Search for the cell housing the specified text and yield its (x, y) center coordinate. 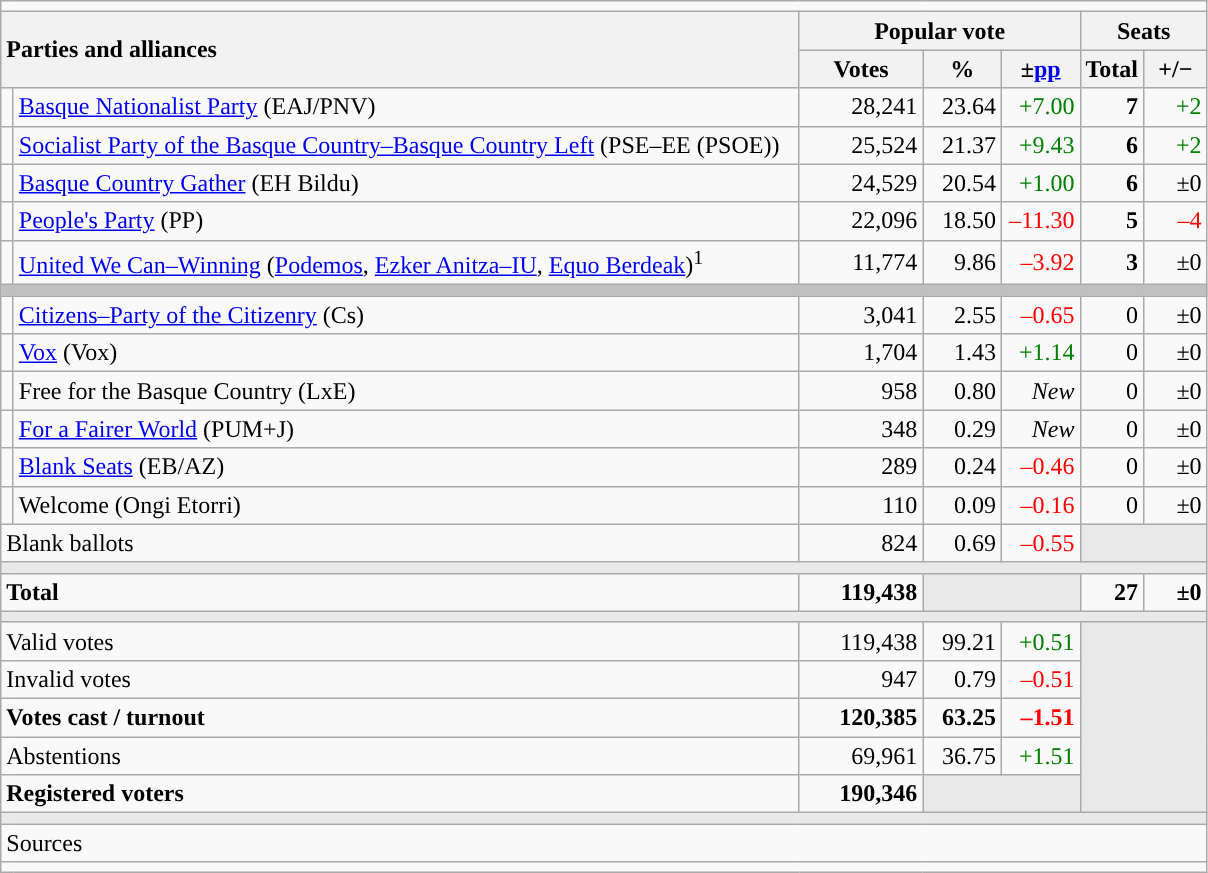
21.37 (962, 145)
+0.51 (1040, 641)
Invalid votes (400, 679)
Free for the Basque Country (LxE) (406, 391)
–4 (1176, 221)
Votes (861, 69)
% (962, 69)
Vox (Vox) (406, 353)
–0.55 (1040, 543)
Basque Country Gather (EH Bildu) (406, 183)
Votes cast / turnout (400, 718)
99.21 (962, 641)
1,704 (861, 353)
Blank ballots (400, 543)
Citizens–Party of the Citizenry (Cs) (406, 315)
–0.46 (1040, 467)
±pp (1040, 69)
United We Can–Winning (Podemos, Ezker Anitza–IU, Equo Berdeak)1 (406, 262)
28,241 (861, 107)
People's Party (PP) (406, 221)
Socialist Party of the Basque Country–Basque Country Left (PSE–EE (PSOE)) (406, 145)
63.25 (962, 718)
Parties and alliances (400, 50)
824 (861, 543)
–0.16 (1040, 505)
0.29 (962, 429)
0.24 (962, 467)
+7.00 (1040, 107)
Popular vote (940, 31)
+1.00 (1040, 183)
–11.30 (1040, 221)
947 (861, 679)
958 (861, 391)
Abstentions (400, 756)
0.80 (962, 391)
27 (1112, 592)
69,961 (861, 756)
Valid votes (400, 641)
–3.92 (1040, 262)
2.55 (962, 315)
For a Fairer World (PUM+J) (406, 429)
7 (1112, 107)
–0.51 (1040, 679)
+/− (1176, 69)
0.79 (962, 679)
120,385 (861, 718)
Registered voters (400, 794)
5 (1112, 221)
289 (861, 467)
11,774 (861, 262)
3 (1112, 262)
0.09 (962, 505)
25,524 (861, 145)
24,529 (861, 183)
190,346 (861, 794)
–1.51 (1040, 718)
20.54 (962, 183)
18.50 (962, 221)
Seats (1144, 31)
9.86 (962, 262)
36.75 (962, 756)
348 (861, 429)
Blank Seats (EB/AZ) (406, 467)
Sources (604, 843)
0.69 (962, 543)
3,041 (861, 315)
1.43 (962, 353)
Basque Nationalist Party (EAJ/PNV) (406, 107)
Welcome (Ongi Etorri) (406, 505)
–0.65 (1040, 315)
+1.14 (1040, 353)
+9.43 (1040, 145)
22,096 (861, 221)
23.64 (962, 107)
+1.51 (1040, 756)
110 (861, 505)
